Pinpoint the cell where the given text exists, returning its (X, Y) midpoint coordinate. 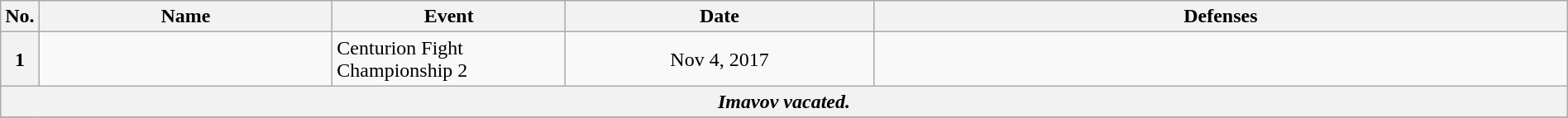
Event (449, 17)
1 (20, 59)
Centurion Fight Championship 2 (449, 59)
Defenses (1221, 17)
Date (719, 17)
Name (185, 17)
Nov 4, 2017 (719, 59)
No. (20, 17)
Imavov vacated. (784, 101)
